Return (x, y) of the center of cell containing provided text 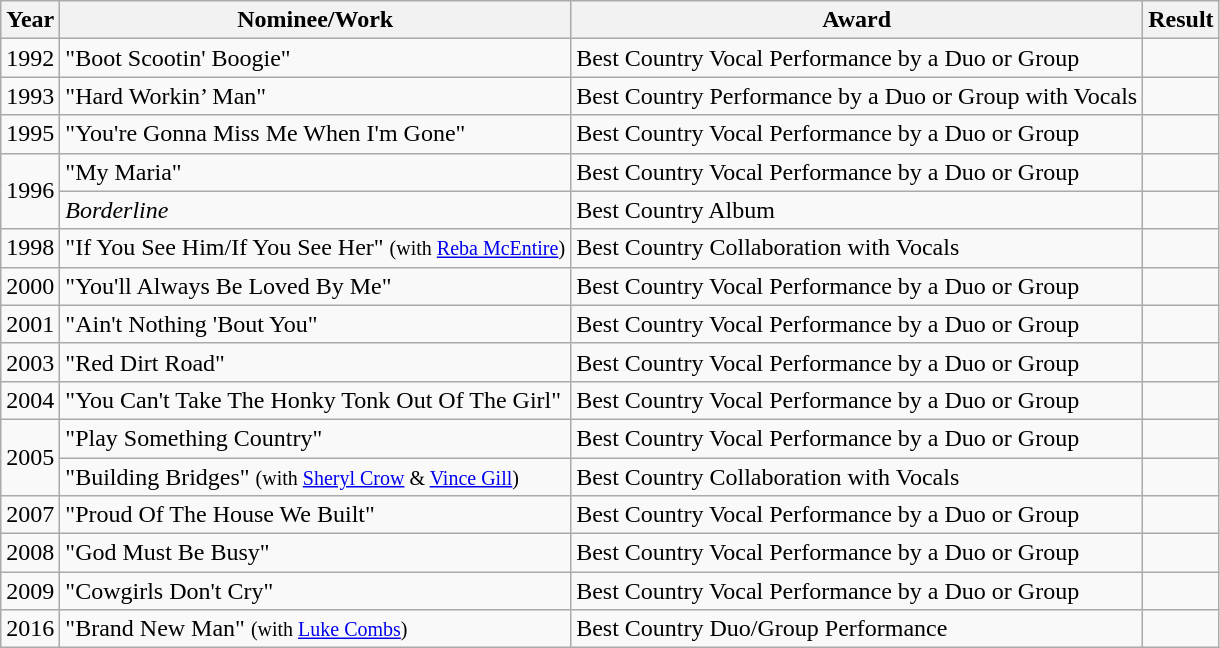
Year (30, 20)
2016 (30, 629)
"Building Bridges" (with Sheryl Crow & Vince Gill) (316, 477)
"Red Dirt Road" (316, 362)
1995 (30, 134)
1992 (30, 58)
2003 (30, 362)
"Boot Scootin' Boogie" (316, 58)
2008 (30, 553)
2005 (30, 457)
2009 (30, 591)
2007 (30, 515)
"God Must Be Busy" (316, 553)
"You're Gonna Miss Me When I'm Gone" (316, 134)
"You'll Always Be Loved By Me" (316, 286)
"Proud Of The House We Built" (316, 515)
"You Can't Take The Honky Tonk Out Of The Girl" (316, 400)
1998 (30, 248)
Best Country Performance by a Duo or Group with Vocals (857, 96)
1996 (30, 191)
Nominee/Work (316, 20)
Borderline (316, 210)
Result (1181, 20)
"Cowgirls Don't Cry" (316, 591)
"If You See Him/If You See Her" (with Reba McEntire) (316, 248)
1993 (30, 96)
Best Country Album (857, 210)
2000 (30, 286)
"My Maria" (316, 172)
2001 (30, 324)
Award (857, 20)
"Brand New Man" (with Luke Combs) (316, 629)
"Play Something Country" (316, 438)
"Ain't Nothing 'Bout You" (316, 324)
Best Country Duo/Group Performance (857, 629)
2004 (30, 400)
"Hard Workin’ Man" (316, 96)
